Find where the given text appears and provide that cell's center as (x, y) coordinate. 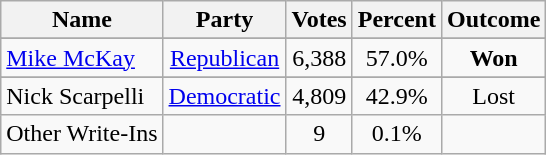
Name (82, 20)
Percent (396, 20)
Outcome (493, 20)
Democratic (224, 96)
Mike McKay (82, 58)
0.1% (396, 134)
9 (319, 134)
Party (224, 20)
Votes (319, 20)
57.0% (396, 58)
Lost (493, 96)
Won (493, 58)
Nick Scarpelli (82, 96)
42.9% (396, 96)
4,809 (319, 96)
Republican (224, 58)
Other Write-Ins (82, 134)
6,388 (319, 58)
